Identify which cell holds the provided text, then report its [x, y] central coordinate. 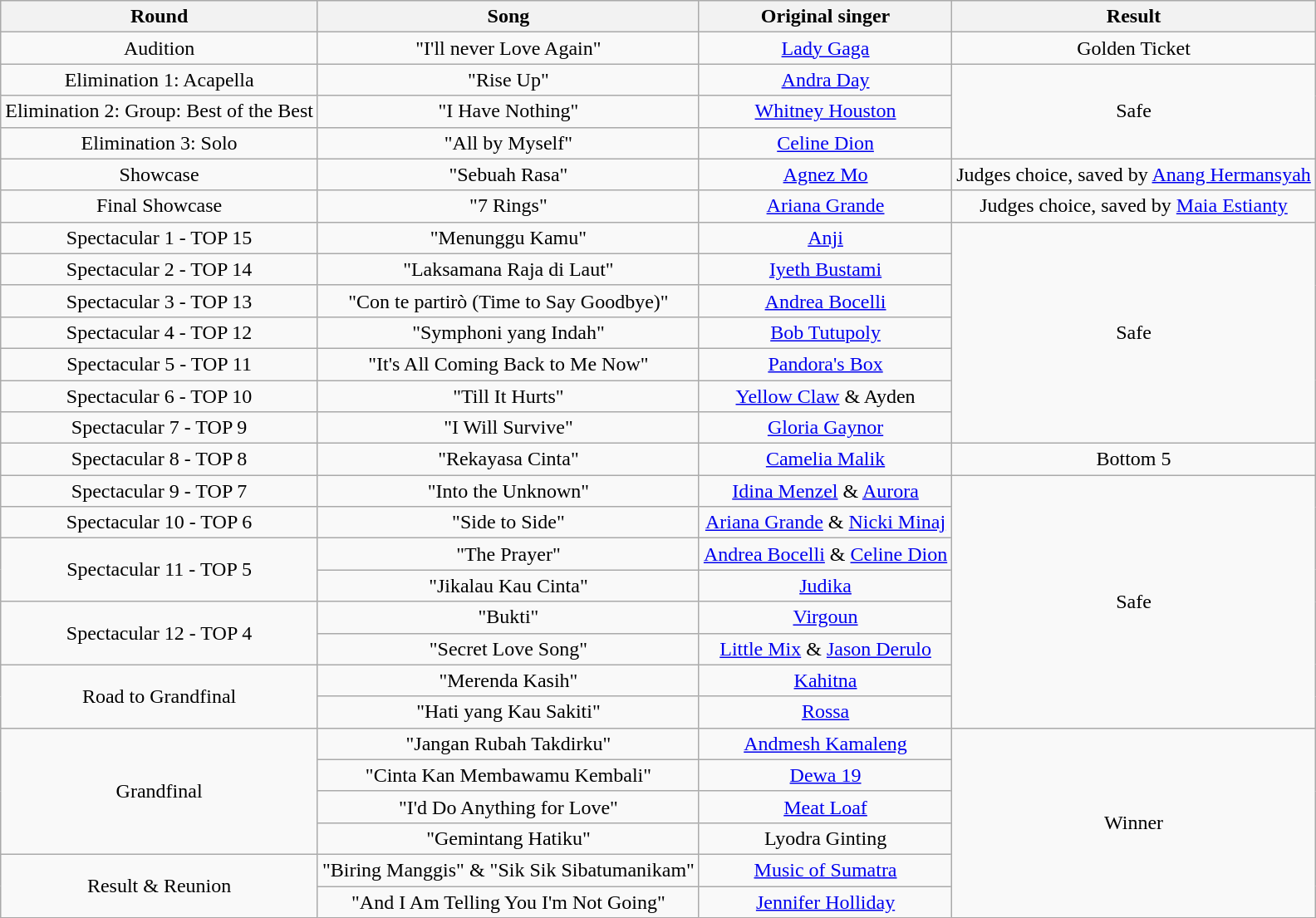
Elimination 2: Group: Best of the Best [160, 111]
Judges choice, saved by Maia Estianty [1134, 206]
"Menunggu Kamu" [508, 238]
Bob Tutupoly [825, 332]
"Till It Hurts" [508, 396]
"It's All Coming Back to Me Now" [508, 364]
Celine Dion [825, 143]
"I Will Survive" [508, 428]
Spectacular 6 - TOP 10 [160, 396]
Music of Sumatra [825, 870]
Result & Reunion [160, 886]
"And I Am Telling You I'm Not Going" [508, 901]
Yellow Claw & Ayden [825, 396]
Elimination 1: Acapella [160, 80]
Spectacular 5 - TOP 11 [160, 364]
Spectacular 3 - TOP 13 [160, 301]
Spectacular 1 - TOP 15 [160, 238]
Judges choice, saved by Anang Hermansyah [1134, 174]
"Bukti" [508, 617]
"Side to Side" [508, 523]
Gloria Gaynor [825, 428]
Andrea Bocelli & Celine Dion [825, 554]
"Con te partirò (Time to Say Goodbye)" [508, 301]
"7 Rings" [508, 206]
Virgoun [825, 617]
Showcase [160, 174]
"Jangan Rubah Takdirku" [508, 744]
Dewa 19 [825, 775]
Pandora's Box [825, 364]
Bottom 5 [1134, 459]
"Laksamana Raja di Laut" [508, 269]
"Secret Love Song" [508, 649]
"The Prayer" [508, 554]
Andmesh Kamaleng [825, 744]
Iyeth Bustami [825, 269]
"All by Myself" [508, 143]
Golden Ticket [1134, 48]
"Gemintang Hatiku" [508, 838]
Result [1134, 17]
Meat Loaf [825, 807]
Anji [825, 238]
Original singer [825, 17]
"Hati yang Kau Sakiti" [508, 712]
"Rise Up" [508, 80]
Andra Day [825, 80]
"Symphoni yang Indah" [508, 332]
Round [160, 17]
Spectacular 11 - TOP 5 [160, 570]
"Rekayasa Cinta" [508, 459]
Ariana Grande & Nicki Minaj [825, 523]
Final Showcase [160, 206]
"I'll never Love Again" [508, 48]
Lady Gaga [825, 48]
Little Mix & Jason Derulo [825, 649]
"I Have Nothing" [508, 111]
Idina Menzel & Aurora [825, 491]
Ariana Grande [825, 206]
Rossa [825, 712]
Judika [825, 586]
Spectacular 12 - TOP 4 [160, 633]
Jennifer Holliday [825, 901]
Camelia Malik [825, 459]
Audition [160, 48]
Andrea Bocelli [825, 301]
Winner [1134, 822]
Spectacular 4 - TOP 12 [160, 332]
Whitney Houston [825, 111]
Spectacular 2 - TOP 14 [160, 269]
"Biring Manggis" & "Sik Sik Sibatumanikam" [508, 870]
Lyodra Ginting [825, 838]
Spectacular 7 - TOP 9 [160, 428]
"I'd Do Anything for Love" [508, 807]
Road to Grandfinal [160, 696]
"Jikalau Kau Cinta" [508, 586]
Song [508, 17]
Spectacular 9 - TOP 7 [160, 491]
Elimination 3: Solo [160, 143]
Spectacular 10 - TOP 6 [160, 523]
Kahitna [825, 680]
Agnez Mo [825, 174]
"Cinta Kan Membawamu Kembali" [508, 775]
Spectacular 8 - TOP 8 [160, 459]
Grandfinal [160, 791]
"Sebuah Rasa" [508, 174]
"Into the Unknown" [508, 491]
"Merenda Kasih" [508, 680]
